Return (X, Y) of the center of cell containing provided text 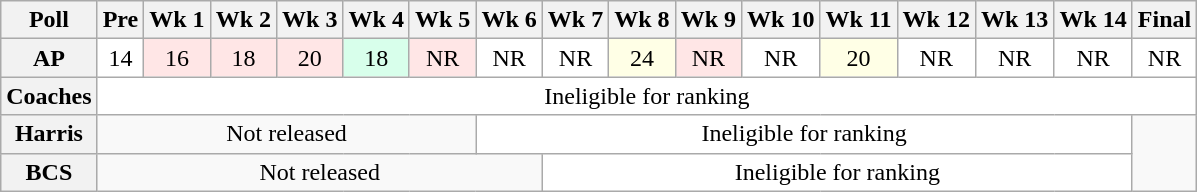
Wk 10 (781, 20)
Final (1164, 20)
Wk 5 (442, 20)
Coaches (49, 96)
16 (177, 58)
Wk 13 (1014, 20)
Wk 6 (509, 20)
Harris (49, 134)
Wk 7 (575, 20)
Wk 9 (708, 20)
Wk 4 (376, 20)
Pre (120, 20)
Poll (49, 20)
Wk 1 (177, 20)
AP (49, 58)
Wk 2 (243, 20)
Wk 12 (936, 20)
14 (120, 58)
24 (642, 58)
Wk 8 (642, 20)
Wk 3 (310, 20)
BCS (49, 172)
Wk 14 (1093, 20)
Wk 11 (858, 20)
